From the cell containing the given text, extract its center point as (X, Y) coordinate. 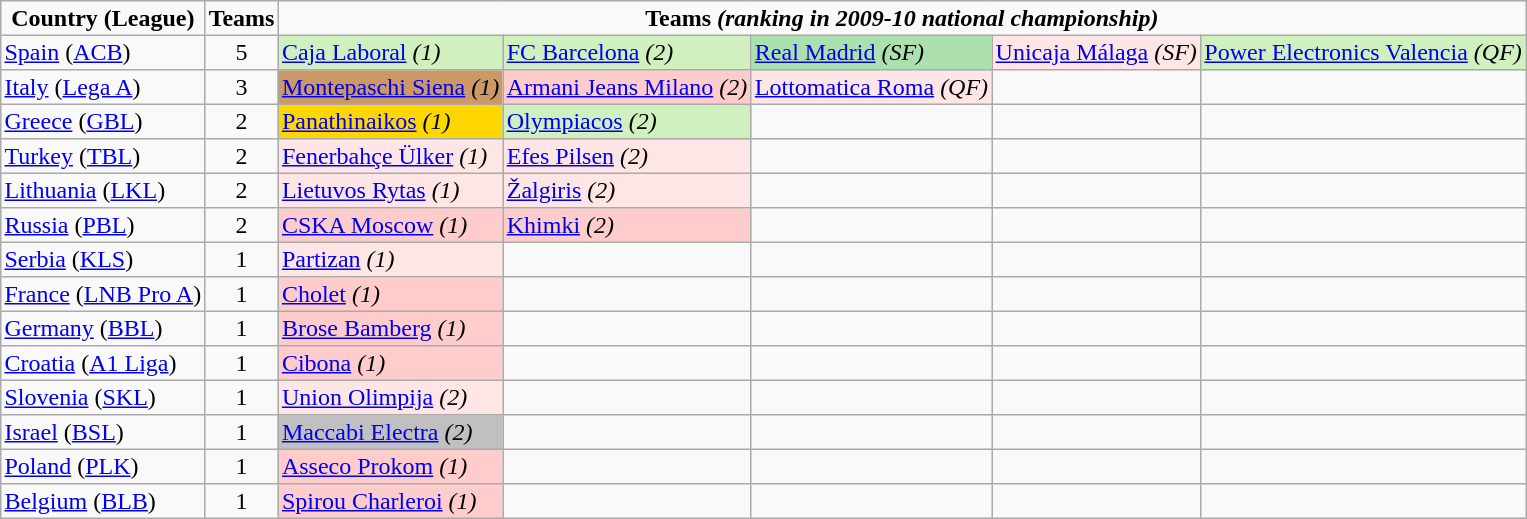
Cibona (1) (390, 363)
Spirou Charleroi (1) (390, 501)
Germany (BBL) (103, 328)
Greece (GBL) (103, 121)
Žalgiris (2) (627, 190)
Lithuania (LKL) (103, 190)
Teams (242, 18)
CSKA Moscow (1) (390, 225)
Panathinaikos (1) (390, 121)
Croatia (A1 Liga) (103, 363)
Olympiacos (2) (627, 121)
Cholet (1) (390, 294)
Maccabi Electra (2) (390, 432)
Teams (ranking in 2009-10 national championship) (902, 18)
Efes Pilsen (2) (627, 156)
Real Madrid (SF) (872, 52)
Fenerbahçe Ülker (1) (390, 156)
3 (242, 87)
Country (League) (103, 18)
Union Olimpija (2) (390, 397)
Asseco Prokom (1) (390, 466)
FC Barcelona (2) (627, 52)
Russia (PBL) (103, 225)
Khimki (2) (627, 225)
Power Electronics Valencia (QF) (1364, 52)
Spain (ACB) (103, 52)
Poland (PLK) (103, 466)
Italy (Lega A) (103, 87)
Lietuvos Rytas (1) (390, 190)
Brose Bamberg (1) (390, 328)
Unicaja Málaga (SF) (1096, 52)
Serbia (KLS) (103, 259)
Partizan (1) (390, 259)
Turkey (TBL) (103, 156)
Israel (BSL) (103, 432)
Caja Laboral (1) (390, 52)
France (LNB Pro A) (103, 294)
5 (242, 52)
Belgium (BLB) (103, 501)
Armani Jeans Milano (2) (627, 87)
Montepaschi Siena (1) (390, 87)
Slovenia (SKL) (103, 397)
Lottomatica Roma (QF) (872, 87)
